Pinpoint the cell where the given text exists, returning its [x, y] midpoint coordinate. 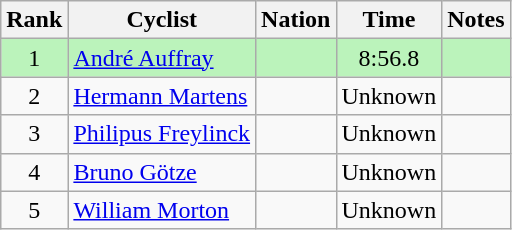
2 [34, 96]
Philipus Freylinck [162, 134]
Cyclist [162, 20]
8:56.8 [389, 58]
4 [34, 172]
André Auffray [162, 58]
Hermann Martens [162, 96]
1 [34, 58]
Rank [34, 20]
Nation [296, 20]
3 [34, 134]
William Morton [162, 210]
Notes [476, 20]
Time [389, 20]
5 [34, 210]
Bruno Götze [162, 172]
